Extract the [x, y] coordinate from the center of the cell holding the provided text.  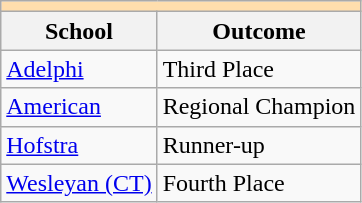
Wesleyan (CT) [79, 183]
American [79, 107]
School [79, 31]
Runner-up [259, 145]
Outcome [259, 31]
Hofstra [79, 145]
Fourth Place [259, 183]
Regional Champion [259, 107]
Adelphi [79, 69]
Third Place [259, 69]
